Output the [x, y] coordinate of the center of the cell containing the given text.  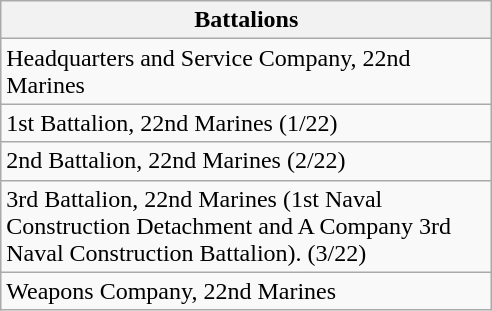
Battalions [246, 20]
1st Battalion, 22nd Marines (1/22) [246, 123]
3rd Battalion, 22nd Marines (1st Naval Construction Detachment and A Company 3rd Naval Construction Battalion). (3/22) [246, 226]
Weapons Company, 22nd Marines [246, 291]
2nd Battalion, 22nd Marines (2/22) [246, 161]
Headquarters and Service Company, 22nd Marines [246, 72]
